Search for the cell housing the specified text and yield its [X, Y] center coordinate. 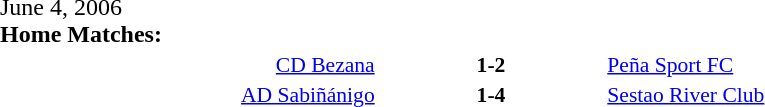
1-2 [492, 64]
